Pinpoint the cell where the given text exists, returning its (X, Y) midpoint coordinate. 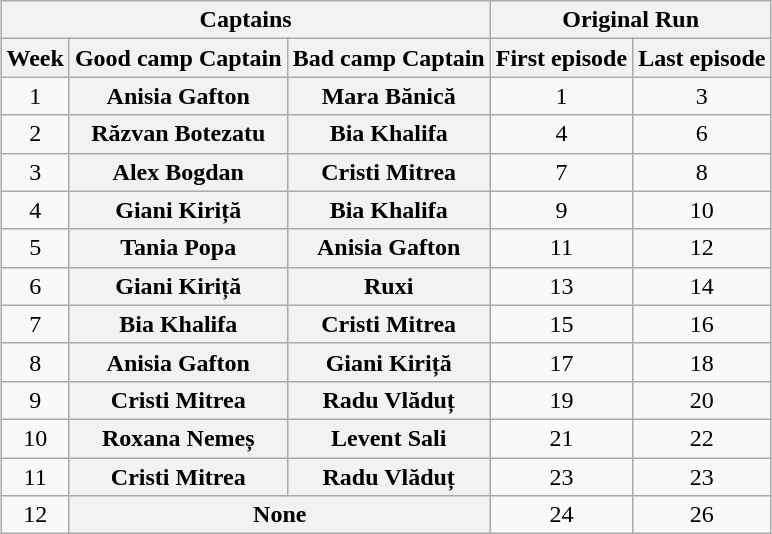
Good camp Captain (178, 58)
Mara Bănică (388, 96)
Captains (246, 20)
First episode (561, 58)
16 (702, 324)
Last episode (702, 58)
5 (35, 248)
19 (561, 400)
Bad camp Captain (388, 58)
13 (561, 286)
24 (561, 515)
17 (561, 362)
Răzvan Botezatu (178, 134)
Original Run (630, 20)
21 (561, 438)
None (280, 515)
Levent Sali (388, 438)
Ruxi (388, 286)
Tania Popa (178, 248)
22 (702, 438)
Roxana Nemeș (178, 438)
26 (702, 515)
15 (561, 324)
18 (702, 362)
2 (35, 134)
14 (702, 286)
Alex Bogdan (178, 172)
20 (702, 400)
Week (35, 58)
